Provide the (x, y) coordinate of the cell's center where the given text is located.  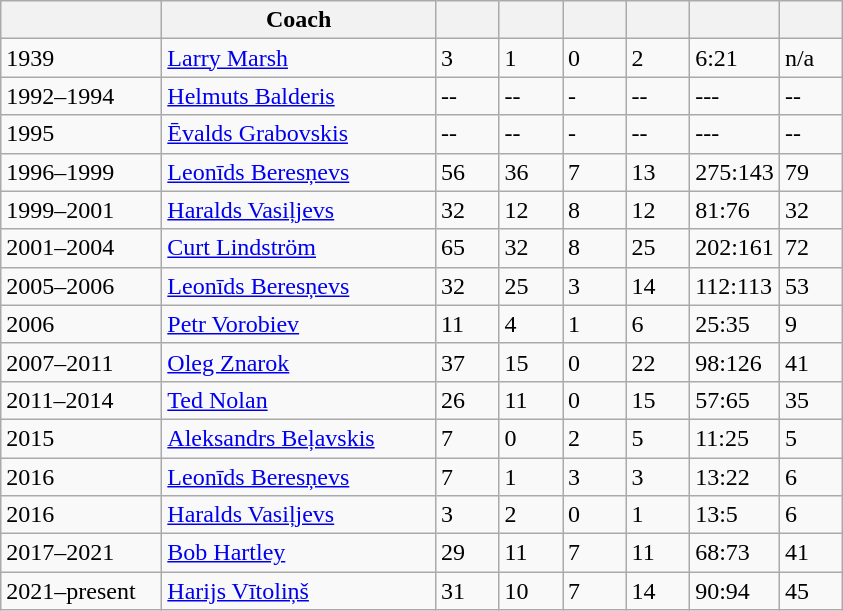
98:126 (735, 362)
1992–1994 (82, 96)
13:5 (735, 515)
10 (531, 591)
2006 (82, 324)
2007–2011 (82, 362)
1995 (82, 134)
35 (811, 400)
65 (467, 248)
1999–2001 (82, 210)
4 (531, 324)
2011–2014 (82, 400)
112:113 (735, 286)
22 (658, 362)
90:94 (735, 591)
31 (467, 591)
Larry Marsh (299, 58)
37 (467, 362)
6:21 (735, 58)
53 (811, 286)
29 (467, 553)
2021–present (82, 591)
Helmuts Balderis (299, 96)
56 (467, 172)
26 (467, 400)
Ted Nolan (299, 400)
Bob Hartley (299, 553)
79 (811, 172)
1996–1999 (82, 172)
13 (658, 172)
81:76 (735, 210)
1939 (82, 58)
9 (811, 324)
2015 (82, 438)
2017–2021 (82, 553)
Harijs Vītoliņš (299, 591)
68:73 (735, 553)
Aleksandrs Beļavskis (299, 438)
n/a (811, 58)
11:25 (735, 438)
Coach (299, 20)
36 (531, 172)
45 (811, 591)
2001–2004 (82, 248)
Oleg Znarok (299, 362)
2005–2006 (82, 286)
275:143 (735, 172)
72 (811, 248)
Curt Lindström (299, 248)
Petr Vorobiev (299, 324)
202:161 (735, 248)
13:22 (735, 477)
Ēvalds Grabovskis (299, 134)
25:35 (735, 324)
57:65 (735, 400)
